Return (x, y) of the center of cell containing provided text 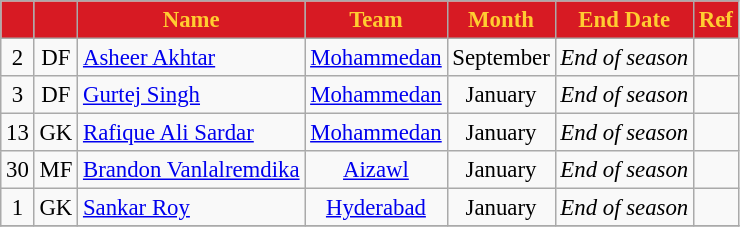
13 (18, 133)
Month (501, 20)
Name (192, 20)
Asheer Akhtar (192, 58)
End Date (624, 20)
MF (56, 170)
Rafique Ali Sardar (192, 133)
Brandon Vanlalremdika (192, 170)
Aizawl (376, 170)
2 (18, 58)
Team (376, 20)
Ref (716, 20)
1 (18, 208)
Sankar Roy (192, 208)
30 (18, 170)
Hyderabad (376, 208)
3 (18, 95)
Gurtej Singh (192, 95)
September (501, 58)
